Search for the cell housing the specified text and yield its (X, Y) center coordinate. 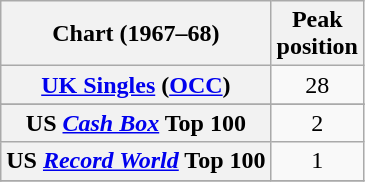
28 (317, 85)
UK Singles (OCC) (136, 85)
US Cash Box Top 100 (136, 123)
2 (317, 123)
Peakposition (317, 34)
1 (317, 161)
Chart (1967–68) (136, 34)
US Record World Top 100 (136, 161)
